Return the [X, Y] coordinate for the center point of the cell that contains the specified text.  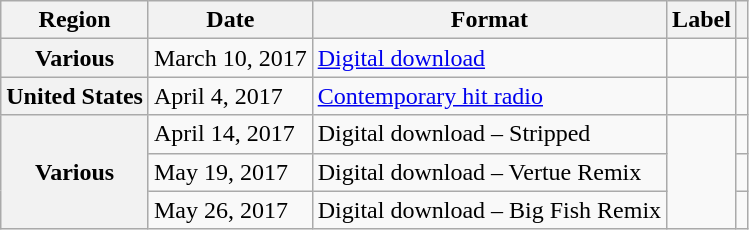
March 10, 2017 [230, 58]
May 26, 2017 [230, 210]
May 19, 2017 [230, 172]
Region [75, 20]
Label [702, 20]
April 4, 2017 [230, 96]
Contemporary hit radio [489, 96]
Digital download [489, 58]
United States [75, 96]
Digital download – Stripped [489, 134]
Format [489, 20]
Digital download – Vertue Remix [489, 172]
April 14, 2017 [230, 134]
Date [230, 20]
Digital download – Big Fish Remix [489, 210]
